Pinpoint the cell where the given text exists, returning its (X, Y) midpoint coordinate. 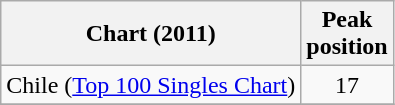
Peakposition (347, 34)
17 (347, 85)
Chile (Top 100 Singles Chart) (151, 85)
Chart (2011) (151, 34)
